Search for the cell housing the specified text and yield its (x, y) center coordinate. 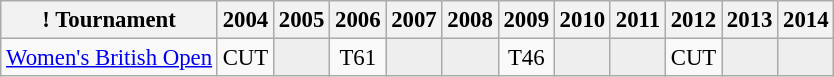
2008 (470, 20)
2013 (750, 20)
2010 (582, 20)
2009 (526, 20)
2004 (245, 20)
T46 (526, 58)
2011 (638, 20)
! Tournament (110, 20)
2006 (358, 20)
Women's British Open (110, 58)
2012 (693, 20)
2014 (806, 20)
2007 (414, 20)
T61 (358, 58)
2005 (302, 20)
